Find where the given text appears and provide that cell's center as [X, Y] coordinate. 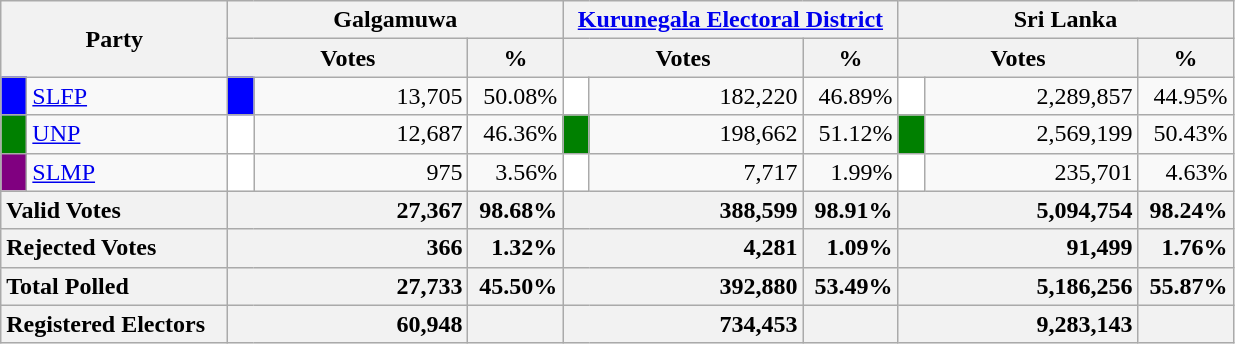
5,186,256 [1018, 286]
Valid Votes [114, 210]
4.63% [1186, 172]
1.76% [1186, 248]
Total Polled [114, 286]
734,453 [683, 324]
1.09% [850, 248]
1.99% [850, 172]
5,094,754 [1018, 210]
2,569,199 [1031, 134]
7,717 [696, 172]
Kurunegala Electoral District [730, 20]
975 [361, 172]
27,733 [348, 286]
9,283,143 [1018, 324]
182,220 [696, 96]
50.08% [516, 96]
3.56% [516, 172]
198,662 [696, 134]
388,599 [683, 210]
SLMP [128, 172]
60,948 [348, 324]
235,701 [1031, 172]
Sri Lanka [1066, 20]
45.50% [516, 286]
1.32% [516, 248]
27,367 [348, 210]
46.89% [850, 96]
91,499 [1018, 248]
98.24% [1186, 210]
Registered Electors [114, 324]
50.43% [1186, 134]
46.36% [516, 134]
44.95% [1186, 96]
Galgamuwa [396, 20]
Party [114, 39]
13,705 [361, 96]
55.87% [1186, 286]
98.68% [516, 210]
4,281 [683, 248]
SLFP [128, 96]
12,687 [361, 134]
392,880 [683, 286]
53.49% [850, 286]
366 [348, 248]
2,289,857 [1031, 96]
UNP [128, 134]
Rejected Votes [114, 248]
98.91% [850, 210]
51.12% [850, 134]
